For the text-containing cell, return its midpoint in [x, y] coordinate format. 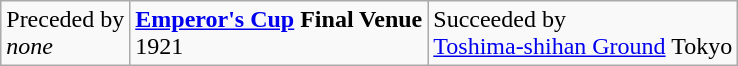
Emperor's Cup Final Venue1921 [279, 34]
Succeeded byToshima-shihan Ground Tokyo [583, 34]
Preceded bynone [66, 34]
